Capture the cell that displays the provided text and extract its (X, Y) central coordinate. 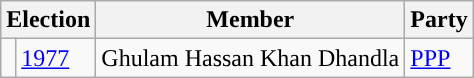
PPP (439, 58)
1977 (56, 58)
Election (48, 20)
Party (439, 20)
Member (250, 20)
Ghulam Hassan Khan Dhandla (250, 58)
